Locate the cell with the specified text and output its [X, Y] center coordinate. 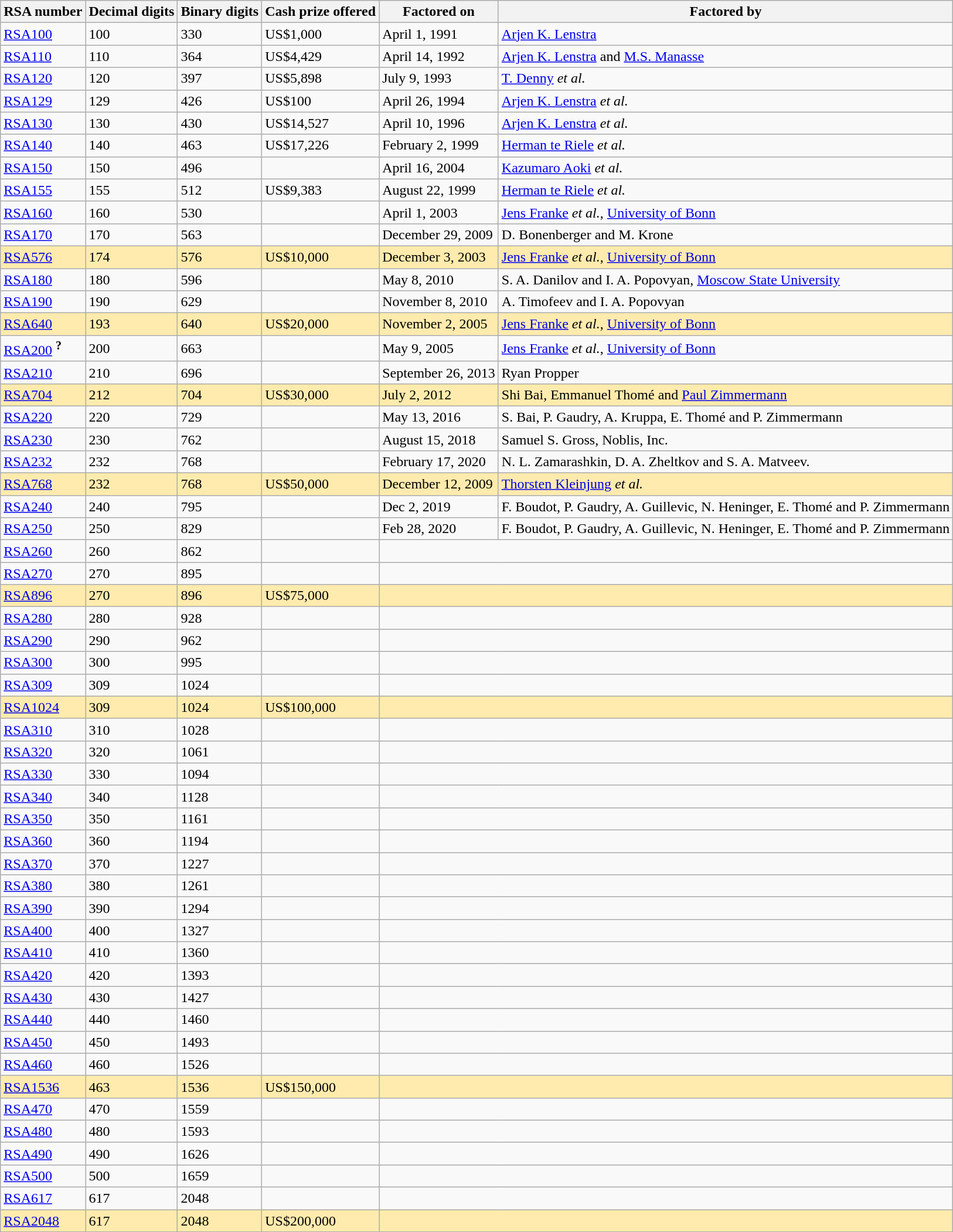
RSA240 [43, 507]
RSA180 [43, 280]
December 12, 2009 [439, 484]
1593 [220, 1131]
February 17, 2020 [439, 461]
US$50,000 [321, 484]
N. L. Zamarashkin, D. A. Zheltkov and S. A. Matveev. [726, 461]
RSA200 ? [43, 348]
US$17,226 [321, 145]
RSA460 [43, 1064]
RSA768 [43, 484]
250 [131, 529]
RSA896 [43, 596]
July 9, 1993 [439, 79]
340 [131, 796]
Binary digits [220, 12]
397 [220, 79]
April 26, 1994 [439, 101]
862 [220, 551]
RSA500 [43, 1176]
1194 [220, 841]
RSA470 [43, 1109]
RSA440 [43, 1020]
RSA129 [43, 101]
April 10, 1996 [439, 123]
RSA190 [43, 302]
S. Bai, P. Gaudry, A. Kruppa, E. Thomé and P. Zimmermann [726, 417]
RSA290 [43, 640]
129 [131, 101]
1227 [220, 864]
928 [220, 618]
480 [131, 1131]
629 [220, 302]
240 [131, 507]
420 [131, 975]
1161 [220, 819]
US$150,000 [321, 1087]
450 [131, 1042]
Arjen K. Lenstra [726, 34]
210 [131, 372]
829 [220, 529]
November 8, 2010 [439, 302]
RSA280 [43, 618]
US$20,000 [321, 324]
995 [220, 663]
US$4,429 [321, 56]
RSA640 [43, 324]
1294 [220, 908]
May 13, 2016 [439, 417]
320 [131, 752]
140 [131, 145]
1327 [220, 931]
596 [220, 280]
RSA320 [43, 752]
RSA380 [43, 886]
RSA160 [43, 212]
RSA309 [43, 685]
US$200,000 [321, 1221]
155 [131, 190]
220 [131, 417]
180 [131, 280]
280 [131, 618]
RSA250 [43, 529]
April 1, 1991 [439, 34]
May 8, 2010 [439, 280]
470 [131, 1109]
500 [131, 1176]
RSA232 [43, 461]
563 [220, 235]
RSA260 [43, 551]
120 [131, 79]
1094 [220, 774]
640 [220, 324]
RSA1536 [43, 1087]
170 [131, 235]
160 [131, 212]
RSA220 [43, 417]
RSA400 [43, 931]
Arjen K. Lenstra and M.S. Manasse [726, 56]
Thorsten Kleinjung et al. [726, 484]
April 14, 1992 [439, 56]
Kazumaro Aoki et al. [726, 168]
RSA420 [43, 975]
RSA310 [43, 729]
795 [220, 507]
460 [131, 1064]
RSA330 [43, 774]
D. Bonenberger and M. Krone [726, 235]
Feb 28, 2020 [439, 529]
US$100,000 [321, 707]
RSA390 [43, 908]
300 [131, 663]
350 [131, 819]
1128 [220, 796]
150 [131, 168]
762 [220, 439]
190 [131, 302]
360 [131, 841]
1061 [220, 752]
1493 [220, 1042]
260 [131, 551]
US$9,383 [321, 190]
1659 [220, 1176]
390 [131, 908]
1536 [220, 1087]
RSA1024 [43, 707]
1526 [220, 1064]
230 [131, 439]
212 [131, 395]
1427 [220, 997]
Shi Bai, Emmanuel Thomé and Paul Zimmermann [726, 395]
T. Denny et al. [726, 79]
RSA300 [43, 663]
RSA410 [43, 953]
193 [131, 324]
RSA120 [43, 79]
1460 [220, 1020]
729 [220, 417]
380 [131, 886]
440 [131, 1020]
1028 [220, 729]
174 [131, 257]
May 9, 2005 [439, 348]
RSA370 [43, 864]
RSA110 [43, 56]
RSA number [43, 12]
490 [131, 1153]
Samuel S. Gross, Noblis, Inc. [726, 439]
962 [220, 640]
400 [131, 931]
1261 [220, 886]
US$14,527 [321, 123]
895 [220, 573]
RSA170 [43, 235]
Decimal digits [131, 12]
April 1, 2003 [439, 212]
Factored on [439, 12]
426 [220, 101]
RSA2048 [43, 1221]
364 [220, 56]
896 [220, 596]
US$5,898 [321, 79]
RSA230 [43, 439]
RSA704 [43, 395]
100 [131, 34]
August 22, 1999 [439, 190]
February 2, 1999 [439, 145]
RSA210 [43, 372]
US$100 [321, 101]
RSA617 [43, 1199]
Dec 2, 2019 [439, 507]
Cash prize offered [321, 12]
410 [131, 953]
RSA340 [43, 796]
Ryan Propper [726, 372]
496 [220, 168]
RSA480 [43, 1131]
1559 [220, 1109]
130 [131, 123]
A. Timofeev and I. A. Popovyan [726, 302]
RSA350 [43, 819]
S. A. Danilov and I. A. Popovyan, Moscow State University [726, 280]
RSA100 [43, 34]
370 [131, 864]
530 [220, 212]
696 [220, 372]
1393 [220, 975]
Factored by [726, 12]
September 26, 2013 [439, 372]
110 [131, 56]
RSA576 [43, 257]
1360 [220, 953]
November 2, 2005 [439, 324]
310 [131, 729]
US$30,000 [321, 395]
RSA360 [43, 841]
RSA450 [43, 1042]
RSA155 [43, 190]
December 29, 2009 [439, 235]
1626 [220, 1153]
August 15, 2018 [439, 439]
RSA140 [43, 145]
July 2, 2012 [439, 395]
200 [131, 348]
576 [220, 257]
290 [131, 640]
RSA130 [43, 123]
US$10,000 [321, 257]
512 [220, 190]
RSA270 [43, 573]
704 [220, 395]
RSA490 [43, 1153]
December 3, 2003 [439, 257]
RSA430 [43, 997]
663 [220, 348]
US$75,000 [321, 596]
RSA150 [43, 168]
US$1,000 [321, 34]
April 16, 2004 [439, 168]
